Extract the (x, y) coordinate from the center of the cell holding the provided text.  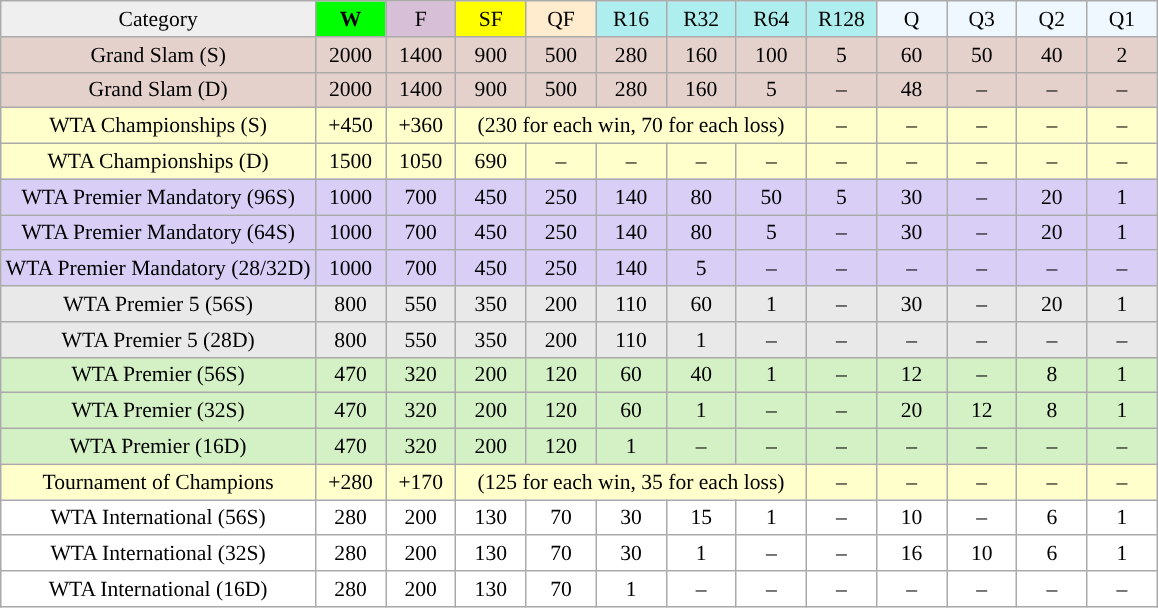
F (421, 19)
WTA International (56S) (158, 518)
Grand Slam (D) (158, 90)
+450 (350, 126)
WTA Premier 5 (28D) (158, 340)
SF (491, 19)
WTA International (16D) (158, 589)
R128 (841, 19)
R64 (771, 19)
WTA Championships (S) (158, 126)
Q (911, 19)
16 (911, 554)
R16 (631, 19)
WTA Premier Mandatory (64S) (158, 233)
(125 for each win, 35 for each loss) (632, 482)
Q2 (1052, 19)
Category (158, 19)
WTA Premier Mandatory (28/32D) (158, 269)
Q3 (982, 19)
690 (491, 162)
WTA Premier (16D) (158, 447)
2 (1122, 55)
(230 for each win, 70 for each loss) (632, 126)
WTA Premier (32S) (158, 411)
WTA International (32S) (158, 554)
1050 (421, 162)
W (350, 19)
100 (771, 55)
+170 (421, 482)
1500 (350, 162)
QF (561, 19)
WTA Premier 5 (56S) (158, 304)
Q1 (1122, 19)
48 (911, 90)
WTA Premier Mandatory (96S) (158, 197)
+360 (421, 126)
WTA Premier (56S) (158, 375)
15 (701, 518)
Tournament of Champions (158, 482)
WTA Championships (D) (158, 162)
Grand Slam (S) (158, 55)
R32 (701, 19)
+280 (350, 482)
